From the cell containing the given text, extract its center point as (X, Y) coordinate. 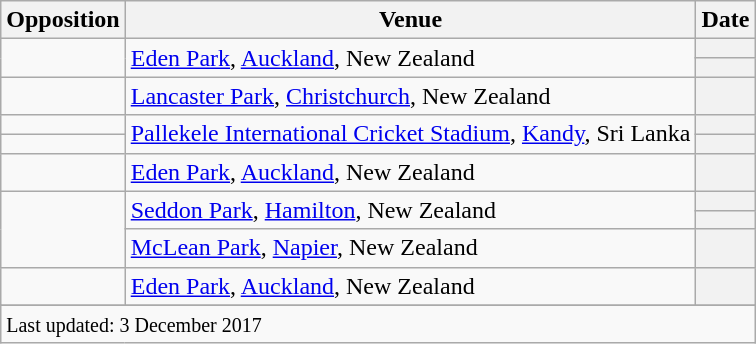
Seddon Park, Hamilton, New Zealand (410, 210)
Opposition (63, 20)
Lancaster Park, Christchurch, New Zealand (410, 96)
McLean Park, Napier, New Zealand (410, 248)
Last updated: 3 December 2017 (378, 324)
Venue (410, 20)
Date (726, 20)
Pallekele International Cricket Stadium, Kandy, Sri Lanka (410, 134)
